Locate the cell with the specified text and output its [X, Y] center coordinate. 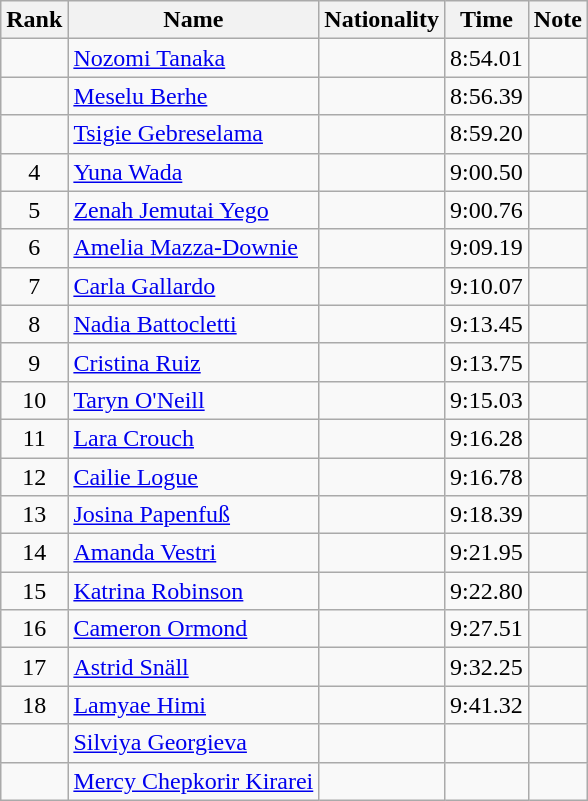
9:09.19 [487, 248]
9:41.32 [487, 705]
Katrina Robinson [194, 591]
9:16.78 [487, 477]
Nationality [382, 20]
Mercy Chepkorir Kirarei [194, 781]
Time [487, 20]
Yuna Wada [194, 172]
Carla Gallardo [194, 286]
Amelia Mazza-Downie [194, 248]
13 [34, 515]
8:56.39 [487, 96]
8:54.01 [487, 58]
10 [34, 400]
9:21.95 [487, 553]
Cameron Ormond [194, 629]
18 [34, 705]
9:18.39 [487, 515]
Rank [34, 20]
9:13.45 [487, 324]
6 [34, 248]
Name [194, 20]
11 [34, 438]
9:32.25 [487, 667]
12 [34, 477]
4 [34, 172]
9:27.51 [487, 629]
Meselu Berhe [194, 96]
9:10.07 [487, 286]
14 [34, 553]
15 [34, 591]
Cristina Ruiz [194, 362]
9:22.80 [487, 591]
Tsigie Gebreselama [194, 134]
Nozomi Tanaka [194, 58]
Silviya Georgieva [194, 743]
9 [34, 362]
Lara Crouch [194, 438]
7 [34, 286]
Nadia Battocletti [194, 324]
Josina Papenfuß [194, 515]
9:00.76 [487, 210]
5 [34, 210]
8 [34, 324]
Amanda Vestri [194, 553]
9:13.75 [487, 362]
8:59.20 [487, 134]
Taryn O'Neill [194, 400]
Astrid Snäll [194, 667]
16 [34, 629]
Note [558, 20]
Zenah Jemutai Yego [194, 210]
9:15.03 [487, 400]
17 [34, 667]
Cailie Logue [194, 477]
9:16.28 [487, 438]
9:00.50 [487, 172]
Lamyae Himi [194, 705]
